Determine the [X, Y] coordinate at the center of the cell enclosing the given text.  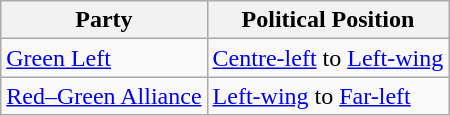
Political Position [328, 20]
Left-wing to Far-left [328, 96]
Centre-left to Left-wing [328, 58]
Red–Green Alliance [104, 96]
Party [104, 20]
Green Left [104, 58]
